Search for the cell housing the specified text and yield its [X, Y] center coordinate. 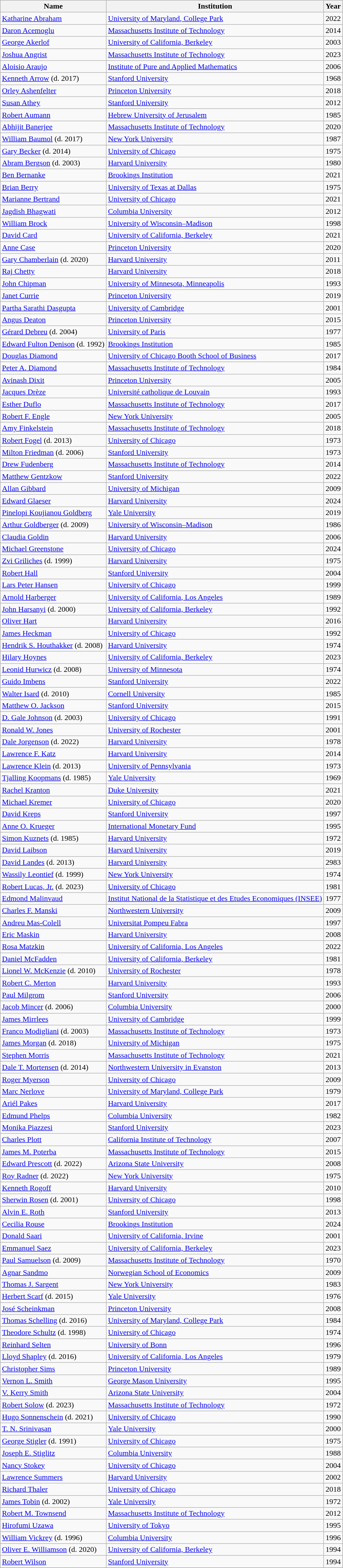
David Laibson [53, 850]
Esther Duflo [53, 404]
Robert F. Engle [53, 416]
Robert Solow (d. 2023) [53, 1405]
Edmond Malinvaud [53, 898]
John Chipman [53, 284]
Daron Acemoglu [53, 30]
Aloisio Araujo [53, 67]
Edmund Phelps [53, 1115]
William Brock [53, 223]
2003 [333, 42]
Lawrence Klein (d. 2013) [53, 766]
Abhijit Banerjee [53, 127]
Kenneth Rogoff [53, 1188]
University of California, Irvine [215, 1236]
David Kreps [53, 814]
Gary Becker (d. 2014) [53, 151]
Nancy Stokey [53, 1465]
Joshua Angrist [53, 54]
Raj Chetty [53, 271]
George Akerlof [53, 42]
Gérard Debreu (d. 2004) [53, 332]
2016 [333, 621]
Janet Currie [53, 296]
1988 [333, 1453]
2983 [333, 862]
Gary Chamberlain (d. 2020) [53, 259]
Jacob Mincer (d. 2006) [53, 1007]
Oliver Hart [53, 621]
Joseph E. Stiglitz [53, 1453]
Vernon L. Smith [53, 1381]
Matthew Gentzkow [53, 476]
Robert Aumann [53, 115]
Kenneth Arrow (d. 2017) [53, 79]
Year [333, 6]
Douglas Diamond [53, 356]
José Scheinkman [53, 1309]
Andreu Mas-Colell [53, 923]
Ben Bernanke [53, 175]
Edward Fulton Denison (d. 1992) [53, 344]
Hendrik S. Houthakker (d. 2008) [53, 645]
Emmanuel Saez [53, 1248]
Pinelopi Koujianou Goldberg [53, 513]
James Heckman [53, 633]
Brian Berry [53, 187]
International Monetary Fund [215, 826]
Franco Modigliani (d. 2003) [53, 1031]
Hirofumi Uzawa [53, 1526]
Michael Greenstone [53, 549]
Rachel Kranton [53, 790]
University of Texas at Dallas [215, 187]
D. Gale Johnson (d. 2003) [53, 717]
James Tobin (d. 2002) [53, 1501]
David Landes (d. 2013) [53, 862]
1990 [333, 1417]
George Mason University [215, 1381]
Richard Thaler [53, 1489]
George Stigler (d. 1991) [53, 1441]
1987 [333, 139]
Université catholique de Louvain [215, 392]
Lawrence Summers [53, 1477]
1976 [333, 1296]
Paul Milgrom [53, 995]
Lawrence F. Katz [53, 754]
University of Minnesota [215, 669]
Northwestern University in Evanston [215, 1067]
Dale Jorgenson (d. 2022) [53, 742]
Northwestern University [215, 910]
1983 [333, 1284]
Hugo Sonnenschein (d. 2021) [53, 1417]
1969 [333, 778]
Charles Plott [53, 1140]
Edward Prescott (d. 2022) [53, 1164]
Walter Isard (d. 2010) [53, 693]
Name [53, 6]
Eric Maskin [53, 935]
Daniel McFadden [53, 959]
Donald Saari [53, 1236]
Cecilia Rouse [53, 1224]
Robert Hall [53, 573]
Roger Myerson [53, 1079]
Sherwin Rosen (d. 2001) [53, 1200]
Hebrew University of Jerusalem [215, 115]
Peter A. Diamond [53, 368]
Amy Finkelstein [53, 428]
1968 [333, 79]
Milton Friedman (d. 2006) [53, 452]
Marc Nerlove [53, 1091]
T. N. Srinivasan [53, 1429]
University of Tokyo [215, 1526]
Reinhard Selten [53, 1345]
Simon Kuznets (d. 1985) [53, 838]
Lionel W. McKenzie (d. 2010) [53, 971]
Thomas J. Sargent [53, 1284]
Paul Samuelson (d. 2009) [53, 1260]
1980 [333, 163]
Theodore Schultz (d. 1998) [53, 1333]
Universitat Pompeu Fabra [215, 923]
Claudia Goldin [53, 537]
Norwegian School of Economics [215, 1272]
1986 [333, 525]
1970 [333, 1260]
Partha Sarathi Dasgupta [53, 308]
1991 [333, 717]
William Vickrey (d. 1996) [53, 1538]
University of Paris [215, 332]
Monika Piazzesi [53, 1128]
Jagdish Bhagwati [53, 211]
Charles F. Manski [53, 910]
V. Kerry Smith [53, 1393]
Roy Radner (d. 2022) [53, 1176]
Arnold Harberger [53, 597]
James Morgan (d. 2018) [53, 1043]
John Harsanyi (d. 2000) [53, 609]
Ariél Pakes [53, 1103]
Lars Peter Hansen [53, 585]
Rosa Matzkin [53, 947]
Anne O. Krueger [53, 826]
2002 [333, 1477]
University of Minnesota, Minneapolis [215, 284]
Stephen Morris [53, 1055]
James M. Poterba [53, 1152]
University of Chicago Booth School of Business [215, 356]
2011 [333, 259]
Anne Case [53, 247]
University of Pennsylvania [215, 766]
Avinash Dixit [53, 380]
University of Bonn [215, 1345]
Robert Lucas, Jr. (d. 2023) [53, 886]
Robert Wilson [53, 1562]
Orley Ashenfelter [53, 91]
Thomas Schelling (d. 2016) [53, 1321]
Robert Fogel (d. 2013) [53, 440]
Christopher Sims [53, 1369]
Robert M. Townsend [53, 1514]
Matthew O. Jackson [53, 705]
Susan Athey [53, 103]
Edward Glaeser [53, 500]
Lloyd Shapley (d. 2016) [53, 1357]
Robert C. Merton [53, 983]
William Baumol (d. 2017) [53, 139]
Katharine Abraham [53, 18]
Michael Kremer [53, 802]
Abram Bergson (d. 2003) [53, 163]
Cornell University [215, 693]
Herbert Scarf (d. 2015) [53, 1296]
Angus Deaton [53, 320]
Tjalling Koopmans (d. 1985) [53, 778]
Agnar Sandmo [53, 1272]
Institute of Pure and Applied Mathematics [215, 67]
Wassily Leontief (d. 1999) [53, 874]
Oliver E. Williamson (d. 2020) [53, 1550]
James Mirrlees [53, 1019]
Zvi Griliches (d. 1999) [53, 561]
2010 [333, 1188]
Marianne Bertrand [53, 199]
Hilary Hoynes [53, 657]
Duke University [215, 790]
Alvin E. Roth [53, 1212]
1982 [333, 1115]
Guido Imbens [53, 681]
Allan Gibbard [53, 488]
Institution [215, 6]
Institut National de la Statistique et des Etudes Economiques (INSEE) [215, 898]
Arthur Goldberger (d. 2009) [53, 525]
2007 [333, 1140]
Ronald W. Jones [53, 730]
Dale T. Mortensen (d. 2014) [53, 1067]
Jacques Drèze [53, 392]
California Institute of Technology [215, 1140]
Leonid Hurwicz (d. 2008) [53, 669]
Drew Fudenberg [53, 464]
David Card [53, 235]
